For the text-containing cell, return its midpoint in [x, y] coordinate format. 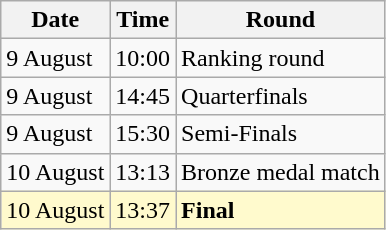
Semi-Finals [281, 134]
Bronze medal match [281, 172]
10:00 [143, 58]
Date [56, 20]
Final [281, 210]
14:45 [143, 96]
15:30 [143, 134]
13:13 [143, 172]
Time [143, 20]
Quarterfinals [281, 96]
Round [281, 20]
13:37 [143, 210]
Ranking round [281, 58]
